For the text-containing cell, return its midpoint in [X, Y] coordinate format. 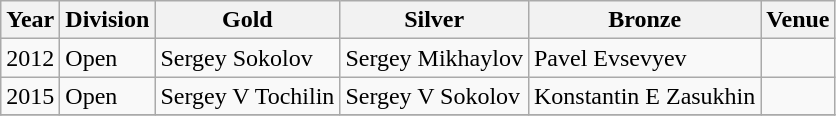
Sergey Sokolov [248, 58]
2012 [30, 58]
Sergey V Tochilin [248, 96]
Division [108, 20]
Silver [434, 20]
Sergey V Sokolov [434, 96]
Bronze [644, 20]
Year [30, 20]
Gold [248, 20]
Pavel Evsevyev [644, 58]
Venue [798, 20]
Konstantin E Zasukhin [644, 96]
Sergey Mikhaylov [434, 58]
2015 [30, 96]
